For the text-containing cell, return its midpoint in [x, y] coordinate format. 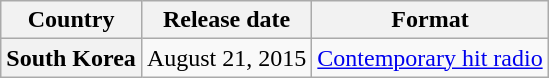
Format [430, 20]
August 21, 2015 [226, 58]
Release date [226, 20]
Contemporary hit radio [430, 58]
South Korea [72, 58]
Country [72, 20]
